Extract the [x, y] coordinate from the center of the cell holding the provided text.  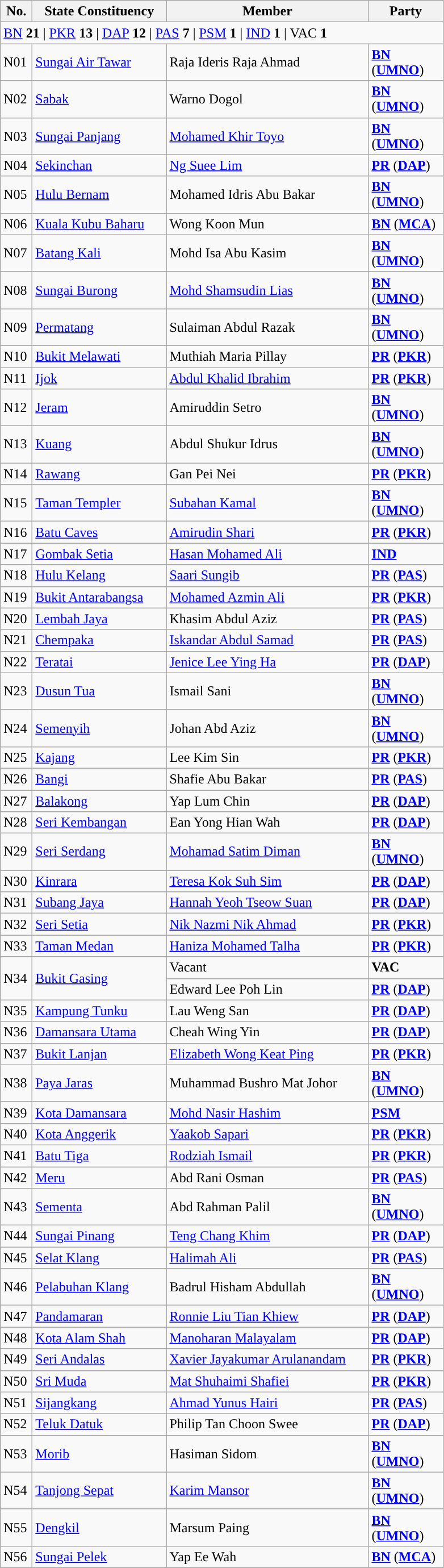
Member [267, 11]
Kota Alam Shah [99, 1338]
N55 [16, 1527]
N25 [16, 757]
Tanjong Sepat [99, 1491]
Kajang [99, 757]
N51 [16, 1403]
Bukit Lanjan [99, 1054]
Sijangkang [99, 1403]
Hasiman Sidom [267, 1453]
Rodziah Ismail [267, 1156]
Seri Serdang [99, 852]
VAC [405, 968]
N30 [16, 881]
Lembah Jaya [99, 619]
Mohd Isa Abu Kasim [267, 253]
N40 [16, 1134]
Sekinchan [99, 165]
Wong Koon Mun [267, 224]
Subahan Kamal [267, 503]
Ng Suee Lim [267, 165]
Mohamed Idris Abu Bakar [267, 194]
Iskandar Abdul Samad [267, 640]
N37 [16, 1054]
Khasim Abdul Aziz [267, 619]
IND [405, 554]
Raja Ideris Raja Ahmad [267, 62]
Subang Jaya [99, 903]
N53 [16, 1453]
Ronnie Liu Tian Khiew [267, 1316]
Haniza Mohamed Talha [267, 946]
Nik Nazmi Nik Ahmad [267, 924]
Teluk Datuk [99, 1424]
Abd Rani Osman [267, 1178]
Kuala Kubu Baharu [99, 224]
N20 [16, 619]
Gombak Setia [99, 554]
N45 [16, 1258]
N34 [16, 978]
Kinrara [99, 881]
Yap Lum Chin [267, 800]
Morib [99, 1453]
Ismail Sani [267, 691]
Marsum Paing [267, 1527]
Amirudin Shari [267, 532]
Ean Yong Hian Wah [267, 823]
Jenice Lee Ying Ha [267, 662]
Muthiah Maria Pillay [267, 356]
Pelabuhan Klang [99, 1287]
BN 21 | PKR 13 | DAP 12 | PAS 7 | PSM 1 | IND 1 | VAC 1 [221, 33]
Seri Andalas [99, 1360]
Sungai Air Tawar [99, 62]
N29 [16, 852]
N44 [16, 1236]
PSM [405, 1112]
Mohamed Khir Toyo [267, 136]
Ahmad Yunus Hairi [267, 1403]
Taman Medan [99, 946]
N46 [16, 1287]
Dengkil [99, 1527]
Mohd Nasir Hashim [267, 1112]
N12 [16, 408]
Elizabeth Wong Keat Ping [267, 1054]
N54 [16, 1491]
Xavier Jayakumar Arulanandam [267, 1360]
N50 [16, 1381]
Hasan Mohamed Ali [267, 554]
Semenyih [99, 728]
Jeram [99, 408]
Hulu Bernam [99, 194]
Halimah Ali [267, 1258]
N27 [16, 800]
N01 [16, 62]
Mohd Shamsudin Lias [267, 290]
N19 [16, 597]
Yaakob Sapari [267, 1134]
N22 [16, 662]
Lee Kim Sin [267, 757]
Sabak [99, 99]
Bukit Antarabangsa [99, 597]
Manoharan Malayalam [267, 1338]
Mohamed Azmin Ali [267, 597]
Yap Ee Wah [267, 1557]
N52 [16, 1424]
N21 [16, 640]
Chempaka [99, 640]
N17 [16, 554]
N10 [16, 356]
N38 [16, 1083]
Kuang [99, 444]
Teratai [99, 662]
Karim Mansor [267, 1491]
N42 [16, 1178]
Muhammad Bushro Mat Johor [267, 1083]
N14 [16, 474]
N18 [16, 576]
Batu Tiga [99, 1156]
N49 [16, 1360]
Batu Caves [99, 532]
N31 [16, 903]
Cheah Wing Yin [267, 1032]
N33 [16, 946]
N26 [16, 779]
Kampung Tunku [99, 1011]
Bukit Melawati [99, 356]
Shafie Abu Bakar [267, 779]
N06 [16, 224]
N48 [16, 1338]
N16 [16, 532]
N41 [16, 1156]
Rawang [99, 474]
Abdul Khalid Ibrahim [267, 378]
Sungai Pinang [99, 1236]
Bangi [99, 779]
N56 [16, 1557]
N43 [16, 1207]
Ijok [99, 378]
Meru [99, 1178]
N23 [16, 691]
Abd Rahman Palil [267, 1207]
Saari Sungib [267, 576]
Amiruddin Setro [267, 408]
Party [405, 11]
Seri Setia [99, 924]
Sungai Panjang [99, 136]
N32 [16, 924]
State Constituency [99, 11]
Permatang [99, 327]
Selat Klang [99, 1258]
Mohamad Satim Diman [267, 852]
Abdul Shukur Idrus [267, 444]
Vacant [267, 968]
Lau Weng San [267, 1011]
Batang Kali [99, 253]
Taman Templer [99, 503]
N35 [16, 1011]
Sementa [99, 1207]
N47 [16, 1316]
Sungai Burong [99, 290]
Seri Kembangan [99, 823]
Sri Muda [99, 1381]
Damansara Utama [99, 1032]
N13 [16, 444]
N04 [16, 165]
N03 [16, 136]
N28 [16, 823]
Edward Lee Poh Lin [267, 989]
Dusun Tua [99, 691]
N15 [16, 503]
Badrul Hisham Abdullah [267, 1287]
No. [16, 11]
N05 [16, 194]
N24 [16, 728]
Bukit Gasing [99, 978]
Sungai Pelek [99, 1557]
N36 [16, 1032]
Kota Anggerik [99, 1134]
Johan Abd Aziz [267, 728]
Sulaiman Abdul Razak [267, 327]
Teng Chang Khim [267, 1236]
Warno Dogol [267, 99]
Gan Pei Nei [267, 474]
Hulu Kelang [99, 576]
N08 [16, 290]
N11 [16, 378]
Philip Tan Choon Swee [267, 1424]
Kota Damansara [99, 1112]
Pandamaran [99, 1316]
N09 [16, 327]
Balakong [99, 800]
Hannah Yeoh Tseow Suan [267, 903]
Paya Jaras [99, 1083]
N39 [16, 1112]
Mat Shuhaimi Shafiei [267, 1381]
Teresa Kok Suh Sim [267, 881]
N07 [16, 253]
N02 [16, 99]
